Find where the given text appears and provide that cell's center as [x, y] coordinate. 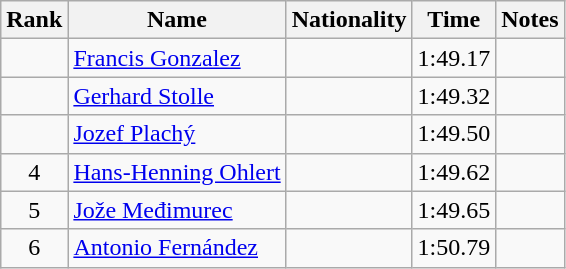
1:49.50 [454, 134]
6 [34, 248]
Time [454, 20]
4 [34, 172]
Notes [530, 20]
1:50.79 [454, 248]
1:49.32 [454, 96]
1:49.65 [454, 210]
Name [177, 20]
Gerhard Stolle [177, 96]
Jože Međimurec [177, 210]
Francis Gonzalez [177, 58]
Rank [34, 20]
1:49.17 [454, 58]
Jozef Plachý [177, 134]
Antonio Fernández [177, 248]
Hans-Henning Ohlert [177, 172]
1:49.62 [454, 172]
Nationality [349, 20]
5 [34, 210]
